Scan for the cell matching the given text and deliver its [x, y] coordinate at center. 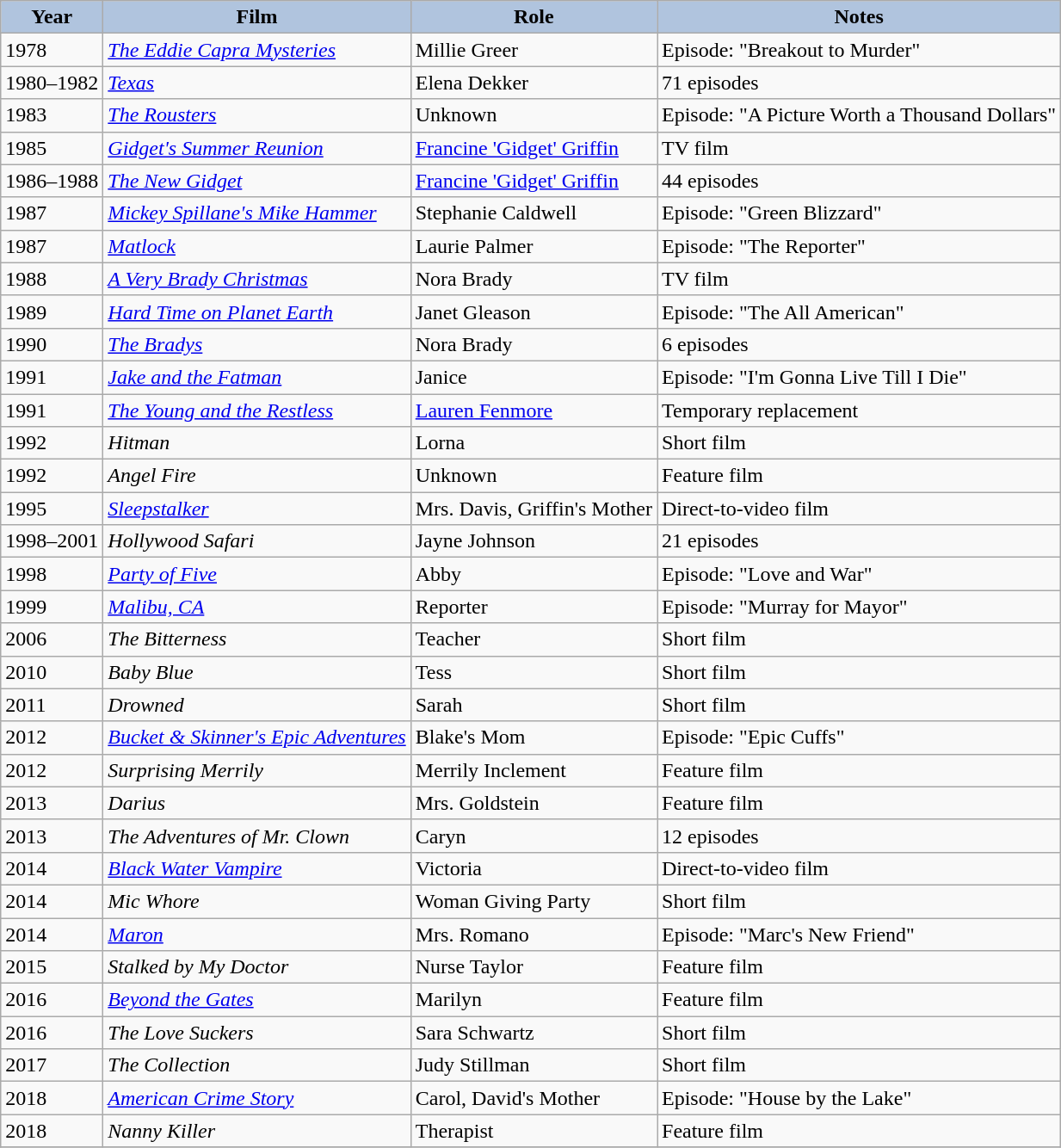
1998–2001 [52, 541]
Marilyn [534, 1000]
Film [256, 17]
Abby [534, 574]
1978 [52, 50]
Nanny Killer [256, 1131]
1980–1982 [52, 83]
The Eddie Capra Mysteries [256, 50]
The Love Suckers [256, 1033]
Episode: "Breakout to Murder" [859, 50]
Blake's Mom [534, 738]
Episode: "I'm Gonna Live Till I Die" [859, 377]
Darius [256, 803]
2010 [52, 672]
Lauren Fenmore [534, 410]
Episode: "The Reporter" [859, 246]
71 episodes [859, 83]
Mrs. Davis, Griffin's Mother [534, 509]
Hard Time on Planet Earth [256, 312]
2017 [52, 1065]
Janet Gleason [534, 312]
Lorna [534, 443]
12 episodes [859, 836]
Gidget's Summer Reunion [256, 148]
Notes [859, 17]
Episode: "Murray for Mayor" [859, 607]
Episode: "Green Blizzard" [859, 213]
Carol, David's Mother [534, 1098]
The Collection [256, 1065]
21 episodes [859, 541]
Year [52, 17]
Victoria [534, 868]
Black Water Vampire [256, 868]
A Very Brady Christmas [256, 279]
Party of Five [256, 574]
Mrs. Romano [534, 934]
Drowned [256, 705]
Sleepstalker [256, 509]
1989 [52, 312]
1985 [52, 148]
2015 [52, 967]
Stalked by My Doctor [256, 967]
Jake and the Fatman [256, 377]
Episode: "Marc's New Friend" [859, 934]
The Rousters [256, 115]
Hollywood Safari [256, 541]
Surprising Merrily [256, 770]
Angel Fire [256, 476]
Mickey Spillane's Mike Hammer [256, 213]
2011 [52, 705]
Episode: "House by the Lake" [859, 1098]
The Bitterness [256, 639]
Janice [534, 377]
Laurie Palmer [534, 246]
Judy Stillman [534, 1065]
44 episodes [859, 181]
Temporary replacement [859, 410]
Elena Dekker [534, 83]
1999 [52, 607]
The Adventures of Mr. Clown [256, 836]
1998 [52, 574]
Reporter [534, 607]
Texas [256, 83]
2006 [52, 639]
1988 [52, 279]
Mic Whore [256, 901]
Therapist [534, 1131]
6 episodes [859, 344]
Sara Schwartz [534, 1033]
Baby Blue [256, 672]
Tess [534, 672]
Role [534, 17]
Episode: "Epic Cuffs" [859, 738]
Caryn [534, 836]
Jayne Johnson [534, 541]
The New Gidget [256, 181]
Teacher [534, 639]
Nurse Taylor [534, 967]
Woman Giving Party [534, 901]
American Crime Story [256, 1098]
Merrily Inclement [534, 770]
Episode: "Love and War" [859, 574]
Matlock [256, 246]
1986–1988 [52, 181]
Hitman [256, 443]
Episode: "The All American" [859, 312]
1983 [52, 115]
The Young and the Restless [256, 410]
Mrs. Goldstein [534, 803]
1990 [52, 344]
The Bradys [256, 344]
Maron [256, 934]
Stephanie Caldwell [534, 213]
Malibu, CA [256, 607]
Sarah [534, 705]
Beyond the Gates [256, 1000]
1995 [52, 509]
Millie Greer [534, 50]
Episode: "A Picture Worth a Thousand Dollars" [859, 115]
Bucket & Skinner's Epic Adventures [256, 738]
